From the cell containing the given text, extract its center point as (X, Y) coordinate. 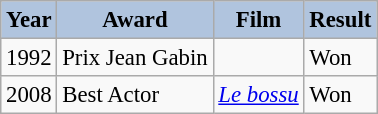
Prix Jean Gabin (135, 58)
Le bossu (258, 95)
1992 (29, 58)
Best Actor (135, 95)
Result (340, 20)
Award (135, 20)
Film (258, 20)
2008 (29, 95)
Year (29, 20)
